Capture the cell that displays the provided text and extract its (X, Y) central coordinate. 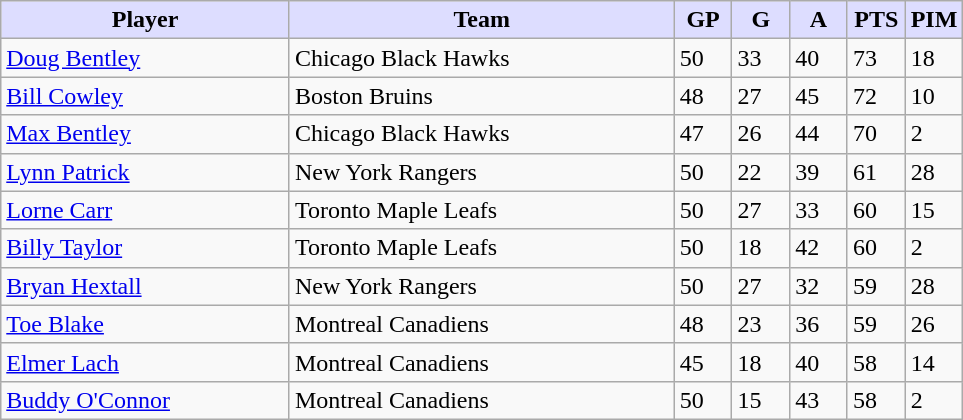
Bill Cowley (146, 96)
61 (876, 172)
Team (482, 20)
42 (819, 248)
32 (819, 286)
10 (934, 96)
A (819, 20)
23 (761, 324)
Elmer Lach (146, 362)
39 (819, 172)
PTS (876, 20)
Boston Bruins (482, 96)
73 (876, 58)
36 (819, 324)
47 (703, 134)
PIM (934, 20)
G (761, 20)
Doug Bentley (146, 58)
Player (146, 20)
Max Bentley (146, 134)
Billy Taylor (146, 248)
Bryan Hextall (146, 286)
14 (934, 362)
22 (761, 172)
44 (819, 134)
Toe Blake (146, 324)
Buddy O'Connor (146, 400)
Lynn Patrick (146, 172)
Lorne Carr (146, 210)
72 (876, 96)
70 (876, 134)
GP (703, 20)
43 (819, 400)
